Return the (x, y) coordinate for the center point of the cell that contains the specified text.  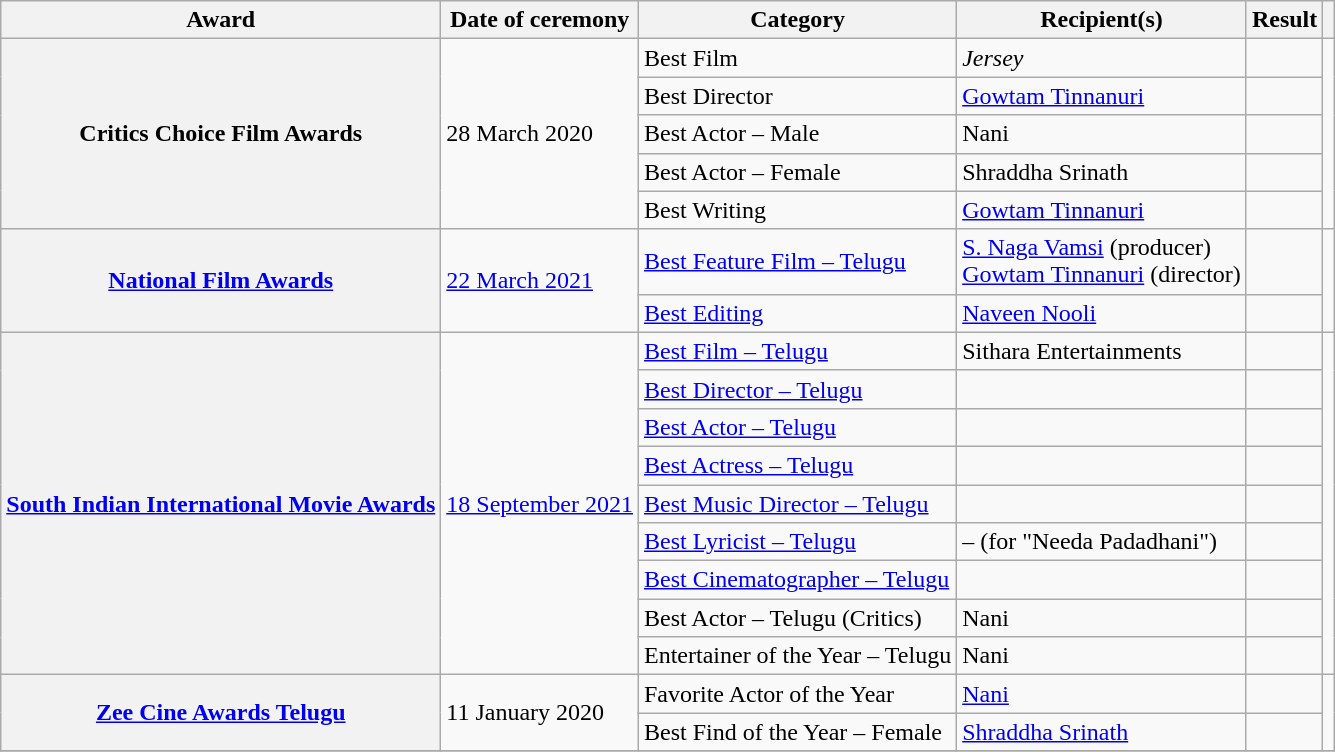
28 March 2020 (540, 134)
Sithara Entertainments (1102, 351)
Favorite Actor of the Year (797, 694)
– (for "Needa Padadhani") (1102, 542)
Best Actor – Male (797, 134)
S. Naga Vamsi (producer)Gowtam Tinnanuri (director) (1102, 262)
Best Director – Telugu (797, 389)
South Indian International Movie Awards (221, 504)
Jersey (1102, 58)
18 September 2021 (540, 504)
Best Actor – Female (797, 172)
Best Editing (797, 313)
Best Actress – Telugu (797, 465)
Award (221, 20)
11 January 2020 (540, 713)
Zee Cine Awards Telugu (221, 713)
Best Film – Telugu (797, 351)
Best Find of the Year – Female (797, 732)
Best Writing (797, 210)
Result (1284, 20)
Date of ceremony (540, 20)
22 March 2021 (540, 280)
Best Actor – Telugu (Critics) (797, 618)
Critics Choice Film Awards (221, 134)
Best Lyricist – Telugu (797, 542)
Best Feature Film – Telugu (797, 262)
Best Actor – Telugu (797, 427)
Best Cinematographer – Telugu (797, 580)
Best Film (797, 58)
National Film Awards (221, 280)
Best Music Director – Telugu (797, 503)
Category (797, 20)
Naveen Nooli (1102, 313)
Entertainer of the Year – Telugu (797, 656)
Best Director (797, 96)
Recipient(s) (1102, 20)
